For the text-containing cell, return its midpoint in (x, y) coordinate format. 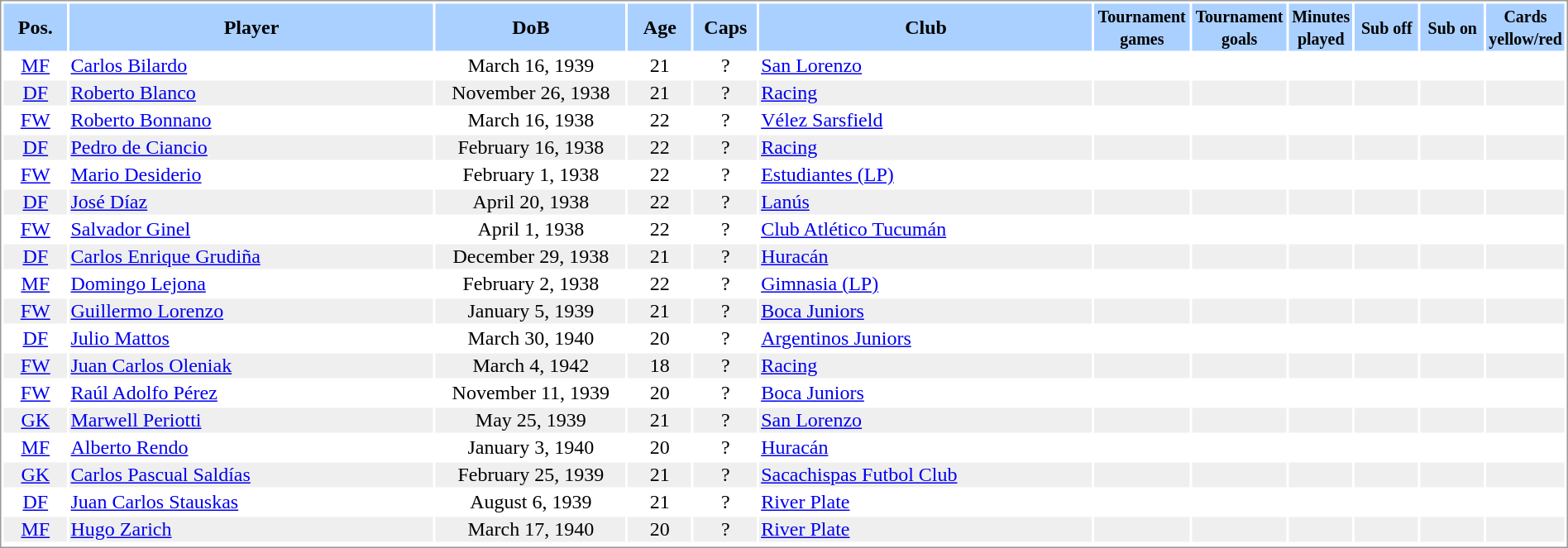
Argentinos Juniors (926, 338)
February 16, 1938 (531, 148)
Carlos Pascual Saldías (251, 475)
Estudiantes (LP) (926, 174)
February 25, 1939 (531, 475)
May 25, 1939 (531, 421)
Guillermo Lorenzo (251, 312)
Player (251, 26)
February 2, 1938 (531, 284)
November 11, 1939 (531, 393)
Domingo Lejona (251, 284)
Tournamentgames (1141, 26)
Sacachispas Futbol Club (926, 475)
Sub off (1386, 26)
Mario Desiderio (251, 174)
Sub on (1452, 26)
Juan Carlos Stauskas (251, 502)
José Díaz (251, 203)
April 1, 1938 (531, 229)
Caps (726, 26)
December 29, 1938 (531, 257)
Julio Mattos (251, 338)
DoB (531, 26)
Salvador Ginel (251, 229)
Hugo Zarich (251, 530)
Raúl Adolfo Pérez (251, 393)
Roberto Bonnano (251, 120)
February 1, 1938 (531, 174)
Club (926, 26)
Lanús (926, 203)
August 6, 1939 (531, 502)
March 4, 1942 (531, 366)
March 16, 1938 (531, 120)
Pedro de Ciancio (251, 148)
Club Atlético Tucumán (926, 229)
Cardsyellow/red (1526, 26)
Vélez Sarsfield (926, 120)
18 (660, 366)
Tournamentgoals (1239, 26)
March 17, 1940 (531, 530)
Alberto Rendo (251, 447)
Carlos Bilardo (251, 65)
Minutesplayed (1322, 26)
Pos. (35, 26)
Age (660, 26)
March 30, 1940 (531, 338)
November 26, 1938 (531, 93)
Gimnasia (LP) (926, 284)
January 5, 1939 (531, 312)
January 3, 1940 (531, 447)
Marwell Periotti (251, 421)
March 16, 1939 (531, 65)
Juan Carlos Oleniak (251, 366)
April 20, 1938 (531, 203)
Carlos Enrique Grudiña (251, 257)
Roberto Blanco (251, 93)
